Identify which cell holds the provided text, then report its (X, Y) central coordinate. 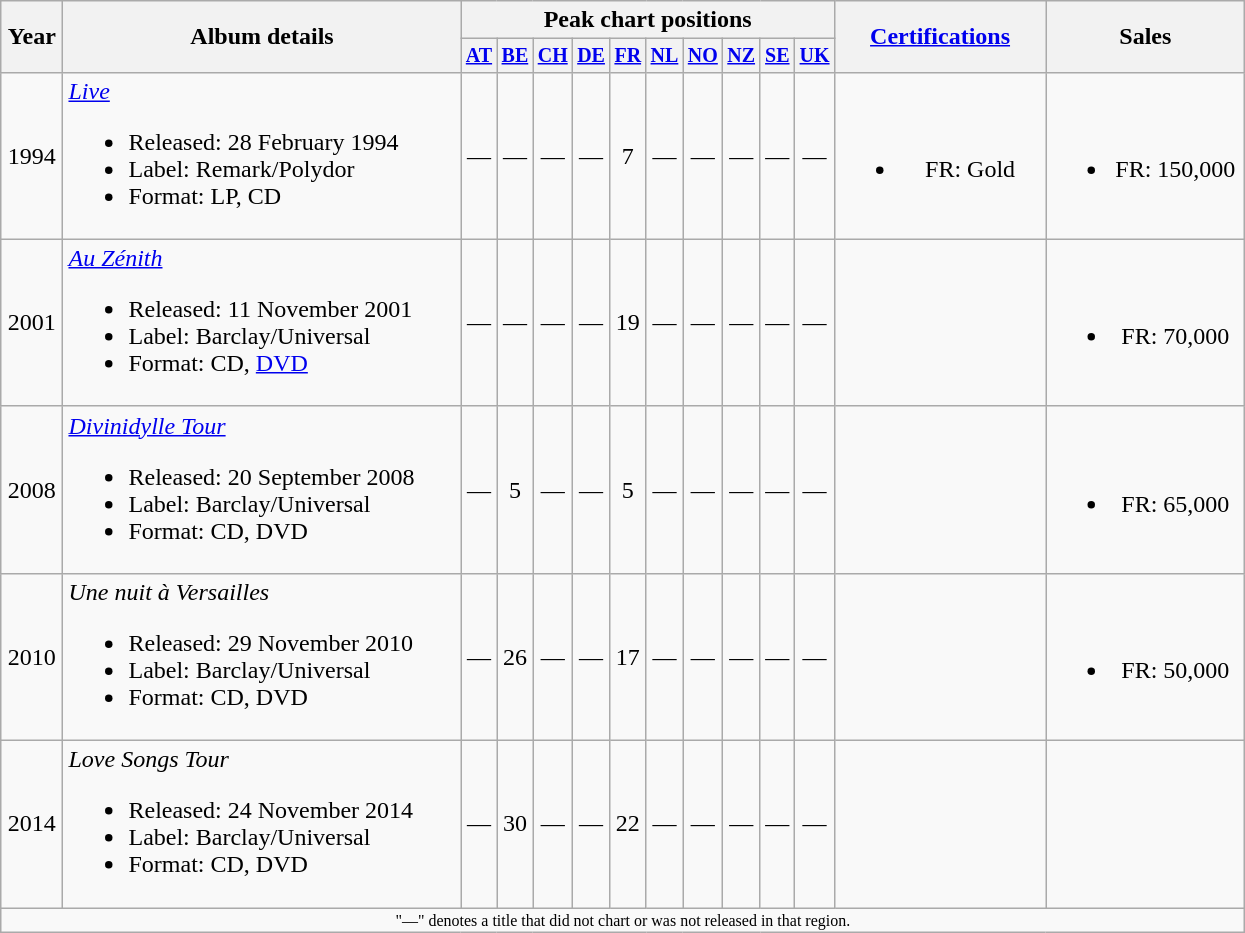
2001 (32, 322)
Certifications (940, 37)
FR: 70,000 (1146, 322)
Love Songs TourReleased: 24 November 2014Label: Barclay/UniversalFormat: CD, DVD (262, 824)
FR (628, 56)
Divinidylle TourReleased: 20 September 2008Label: Barclay/Universal Format: CD, DVD (262, 490)
Sales (1146, 37)
NL (664, 56)
SE (778, 56)
NZ (742, 56)
Peak chart positions (648, 20)
BE (515, 56)
DE (590, 56)
FR: 150,000 (1146, 156)
2014 (32, 824)
26 (515, 656)
1994 (32, 156)
FR: Gold (940, 156)
"—" denotes a title that did not chart or was not released in that region. (623, 920)
FR: 65,000 (1146, 490)
AT (479, 56)
2008 (32, 490)
CH (552, 56)
19 (628, 322)
2010 (32, 656)
NO (702, 56)
Year (32, 37)
22 (628, 824)
Une nuit à VersaillesReleased: 29 November 2010Label: Barclay/Universal Format: CD, DVD (262, 656)
FR: 50,000 (1146, 656)
30 (515, 824)
7 (628, 156)
Album details (262, 37)
UK (814, 56)
LiveReleased: 28 February 1994Label: Remark/Polydor Format: LP, CD (262, 156)
Au ZénithReleased: 11 November 2001Label: Barclay/Universal Format: CD, DVD (262, 322)
17 (628, 656)
